Provide the [x, y] coordinate of the cell's center where the given text is located.  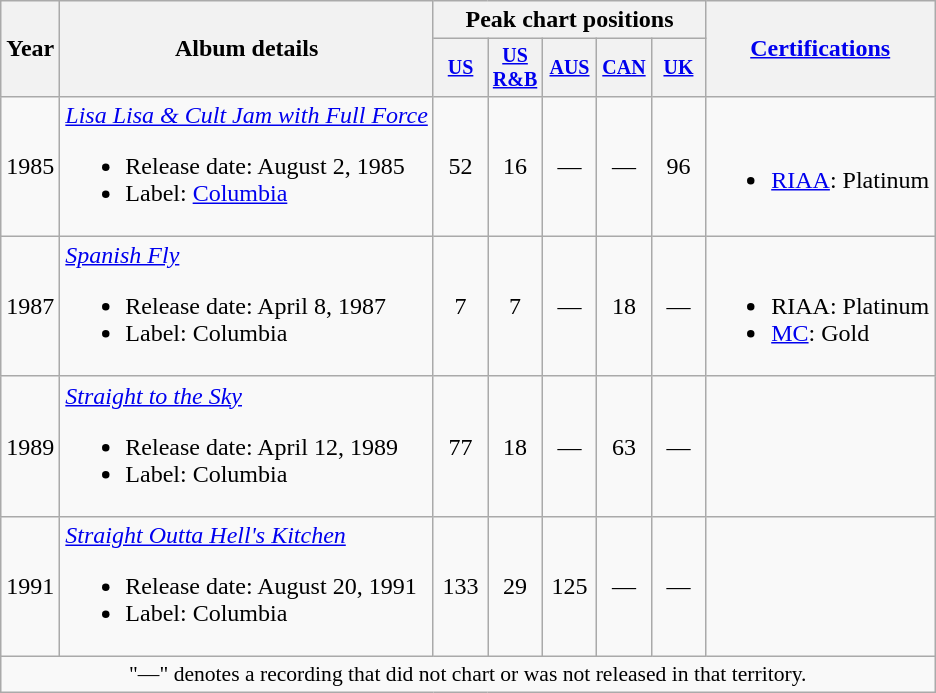
1989 [30, 446]
96 [678, 166]
Album details [247, 49]
Lisa Lisa & Cult Jam with Full ForceRelease date: August 2, 1985Label: Columbia [247, 166]
52 [460, 166]
Straight to the SkyRelease date: April 12, 1989Label: Columbia [247, 446]
USR&B [515, 68]
Year [30, 49]
Certifications [820, 49]
133 [460, 586]
CAN [624, 68]
UK [678, 68]
AUS [569, 68]
Straight Outta Hell's KitchenRelease date: August 20, 1991Label: Columbia [247, 586]
Peak chart positions [569, 20]
77 [460, 446]
1991 [30, 586]
US [460, 68]
RIAA: Platinum [820, 166]
1985 [30, 166]
125 [569, 586]
63 [624, 446]
1987 [30, 306]
16 [515, 166]
RIAA: PlatinumMC: Gold [820, 306]
29 [515, 586]
"—" denotes a recording that did not chart or was not released in that territory. [468, 675]
Spanish FlyRelease date: April 8, 1987Label: Columbia [247, 306]
